Search for the cell housing the specified text and yield its (X, Y) center coordinate. 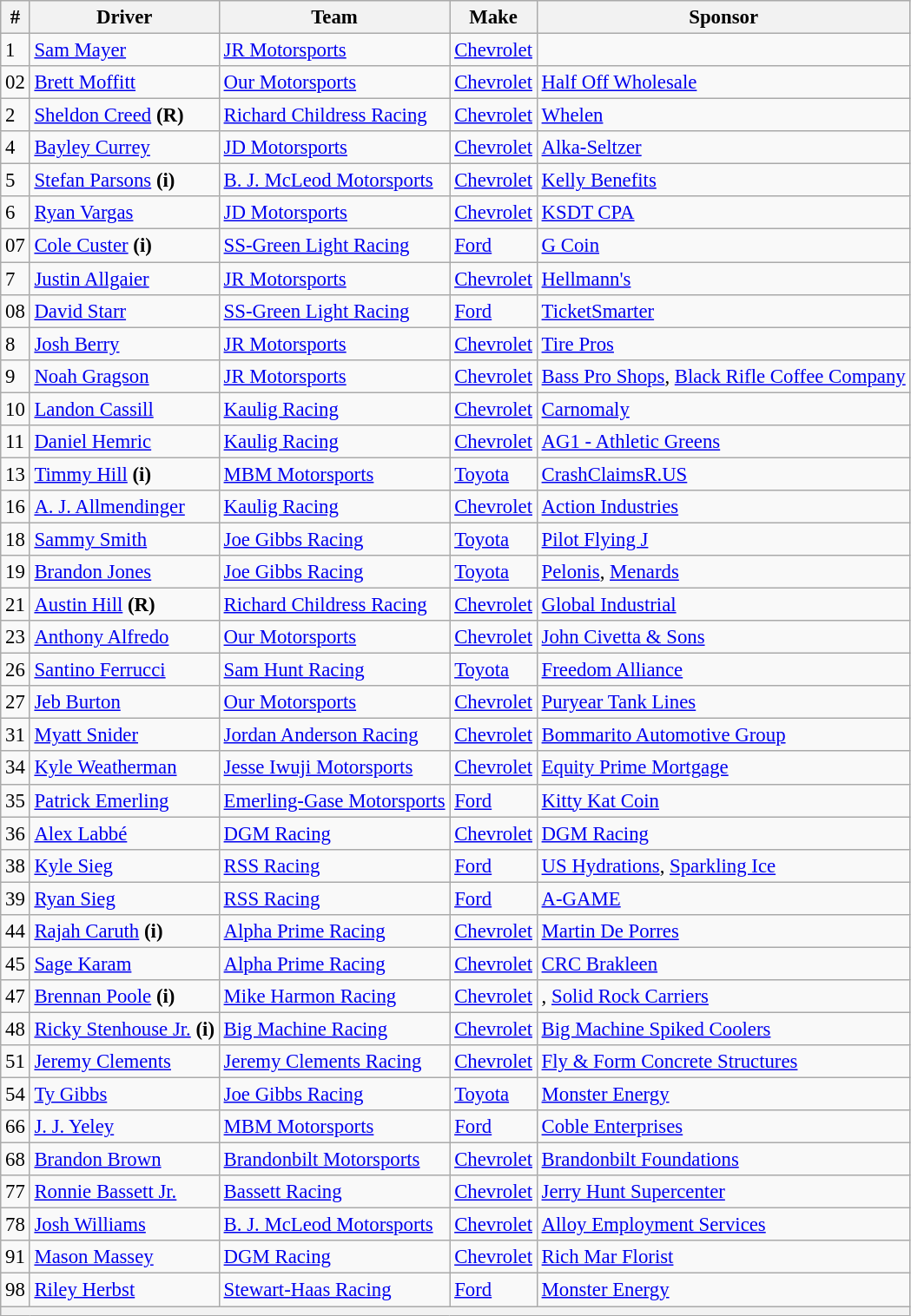
Kyle Weatherman (124, 768)
Alka-Seltzer (723, 148)
16 (16, 507)
Jerry Hunt Supercenter (723, 1192)
51 (16, 1062)
Driver (124, 17)
35 (16, 800)
Bassett Racing (334, 1192)
44 (16, 931)
Martin De Porres (723, 931)
Freedom Alliance (723, 670)
Brandon Brown (124, 1160)
Daniel Hemric (124, 442)
J. J. Yeley (124, 1127)
AG1 - Athletic Greens (723, 442)
Stefan Parsons (i) (124, 181)
2 (16, 115)
Austin Hill (R) (124, 605)
08 (16, 311)
Bass Pro Shops, Black Rifle Coffee Company (723, 376)
A-GAME (723, 898)
A. J. Allmendinger (124, 507)
26 (16, 670)
Sammy Smith (124, 539)
Rajah Caruth (i) (124, 931)
10 (16, 409)
TicketSmarter (723, 311)
, Solid Rock Carriers (723, 997)
47 (16, 997)
Josh Berry (124, 344)
Sage Karam (124, 964)
48 (16, 1029)
Alloy Employment Services (723, 1225)
Tire Pros (723, 344)
Riley Herbst (124, 1290)
Ryan Sieg (124, 898)
68 (16, 1160)
Sheldon Creed (R) (124, 115)
Landon Cassill (124, 409)
1 (16, 50)
38 (16, 865)
Half Off Wholesale (723, 82)
Kyle Sieg (124, 865)
Jesse Iwuji Motorsports (334, 768)
21 (16, 605)
KSDT CPA (723, 213)
Myatt Snider (124, 735)
Kitty Kat Coin (723, 800)
Brennan Poole (i) (124, 997)
5 (16, 181)
Cole Custer (i) (124, 246)
Puryear Tank Lines (723, 702)
9 (16, 376)
Pilot Flying J (723, 539)
6 (16, 213)
Sam Hunt Racing (334, 670)
Make (493, 17)
Jeremy Clements Racing (334, 1062)
CrashClaimsR.US (723, 474)
# (16, 17)
Noah Gragson (124, 376)
45 (16, 964)
02 (16, 82)
13 (16, 474)
Alex Labbé (124, 833)
39 (16, 898)
Big Machine Spiked Coolers (723, 1029)
7 (16, 279)
34 (16, 768)
78 (16, 1225)
91 (16, 1258)
Whelen (723, 115)
Sam Mayer (124, 50)
36 (16, 833)
John Civetta & Sons (723, 637)
Jeremy Clements (124, 1062)
Ryan Vargas (124, 213)
CRC Brakleen (723, 964)
19 (16, 572)
Emerling-Gase Motorsports (334, 800)
Anthony Alfredo (124, 637)
4 (16, 148)
Patrick Emerling (124, 800)
Rich Mar Florist (723, 1258)
Timmy Hill (i) (124, 474)
Brandon Jones (124, 572)
Justin Allgaier (124, 279)
David Starr (124, 311)
Ricky Stenhouse Jr. (i) (124, 1029)
Ty Gibbs (124, 1095)
Bommarito Automotive Group (723, 735)
G Coin (723, 246)
Team (334, 17)
Pelonis, Menards (723, 572)
98 (16, 1290)
8 (16, 344)
18 (16, 539)
Hellmann's (723, 279)
Global Industrial (723, 605)
Josh Williams (124, 1225)
Brett Moffitt (124, 82)
Mason Massey (124, 1258)
31 (16, 735)
07 (16, 246)
Carnomaly (723, 409)
Stewart-Haas Racing (334, 1290)
23 (16, 637)
Coble Enterprises (723, 1127)
Big Machine Racing (334, 1029)
11 (16, 442)
Action Industries (723, 507)
27 (16, 702)
66 (16, 1127)
Sponsor (723, 17)
Kelly Benefits (723, 181)
US Hydrations, Sparkling Ice (723, 865)
Ronnie Bassett Jr. (124, 1192)
Santino Ferrucci (124, 670)
Jeb Burton (124, 702)
77 (16, 1192)
Fly & Form Concrete Structures (723, 1062)
Mike Harmon Racing (334, 997)
Brandonbilt Motorsports (334, 1160)
Bayley Currey (124, 148)
Brandonbilt Foundations (723, 1160)
Equity Prime Mortgage (723, 768)
Jordan Anderson Racing (334, 735)
54 (16, 1095)
